Scan for the cell matching the given text and deliver its (X, Y) coordinate at center. 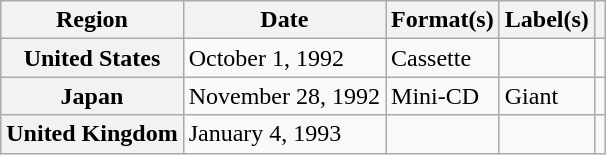
United States (92, 58)
Label(s) (546, 20)
October 1, 1992 (284, 58)
Date (284, 20)
November 28, 1992 (284, 96)
Japan (92, 96)
Region (92, 20)
Mini-CD (443, 96)
Cassette (443, 58)
Format(s) (443, 20)
United Kingdom (92, 134)
January 4, 1993 (284, 134)
Giant (546, 96)
